From the cell containing the given text, extract its center point as (X, Y) coordinate. 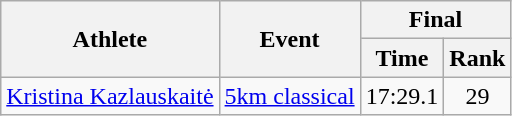
Final (436, 20)
17:29.1 (402, 96)
5km classical (290, 96)
Kristina Kazlauskaitė (110, 96)
29 (478, 96)
Time (402, 58)
Athlete (110, 39)
Rank (478, 58)
Event (290, 39)
